Identify which cell holds the provided text, then report its (x, y) central coordinate. 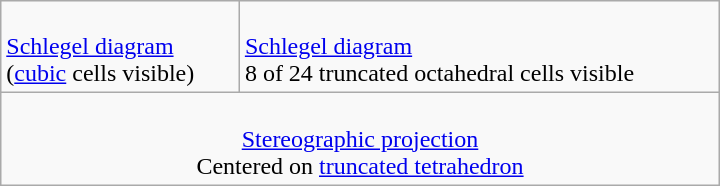
Schlegel diagram8 of 24 truncated octahedral cells visible (479, 47)
Stereographic projectionCentered on truncated tetrahedron (360, 139)
Schlegel diagram(cubic cells visible) (120, 47)
